Locate the cell with the specified text and output its (X, Y) center coordinate. 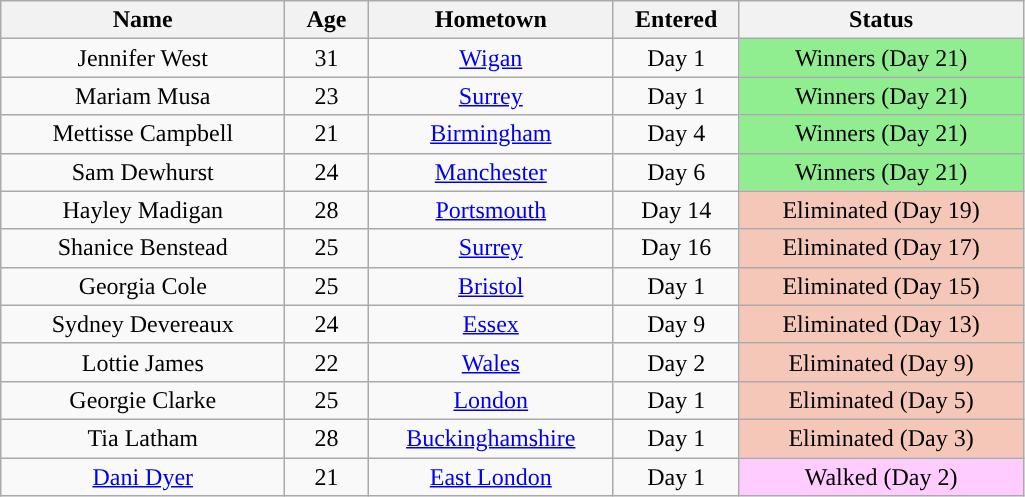
East London (490, 477)
Portsmouth (490, 210)
Day 2 (676, 362)
Eliminated (Day 9) (881, 362)
Day 16 (676, 248)
Day 14 (676, 210)
Dani Dyer (143, 477)
Eliminated (Day 17) (881, 248)
22 (326, 362)
Sam Dewhurst (143, 172)
Georgie Clarke (143, 400)
Mariam Musa (143, 96)
Mettisse Campbell (143, 134)
Sydney Devereaux (143, 324)
Entered (676, 20)
Jennifer West (143, 58)
Tia Latham (143, 438)
31 (326, 58)
Shanice Benstead (143, 248)
Hometown (490, 20)
Essex (490, 324)
23 (326, 96)
Buckinghamshire (490, 438)
Status (881, 20)
Age (326, 20)
Wales (490, 362)
Day 9 (676, 324)
London (490, 400)
Day 6 (676, 172)
Day 4 (676, 134)
Birmingham (490, 134)
Wigan (490, 58)
Manchester (490, 172)
Eliminated (Day 3) (881, 438)
Eliminated (Day 19) (881, 210)
Georgia Cole (143, 286)
Walked (Day 2) (881, 477)
Lottie James (143, 362)
Eliminated (Day 13) (881, 324)
Eliminated (Day 5) (881, 400)
Name (143, 20)
Eliminated (Day 15) (881, 286)
Hayley Madigan (143, 210)
Bristol (490, 286)
